Return (X, Y) of the center of cell containing provided text 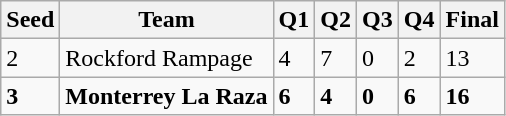
Rockford Rampage (166, 58)
7 (336, 58)
3 (30, 96)
Seed (30, 20)
16 (472, 96)
Q2 (336, 20)
Monterrey La Raza (166, 96)
Final (472, 20)
13 (472, 58)
Q3 (378, 20)
Q4 (419, 20)
Team (166, 20)
Q1 (294, 20)
